For the text-containing cell, return its midpoint in (x, y) coordinate format. 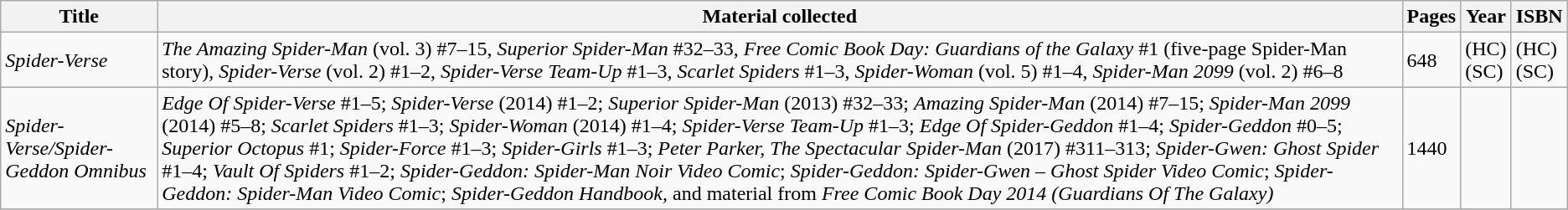
Spider-Verse/Spider-Geddon Omnibus (79, 148)
ISBN (1540, 17)
1440 (1431, 148)
648 (1431, 60)
Pages (1431, 17)
Year (1486, 17)
Material collected (780, 17)
Spider-Verse (79, 60)
Title (79, 17)
